Provide the [x, y] coordinate of the cell's center where the given text is located.  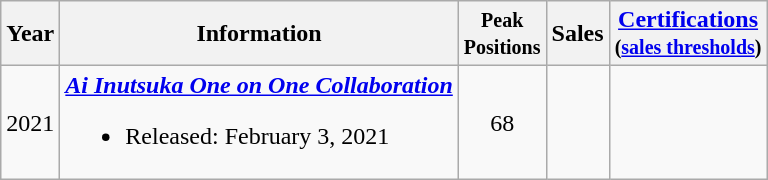
68 [502, 122]
Information [260, 34]
2021 [30, 122]
Peak Positions [502, 34]
Year [30, 34]
Certifications(sales thresholds) [688, 34]
Sales [578, 34]
Ai Inutsuka One on One CollaborationReleased: February 3, 2021 [260, 122]
